Detect which cell encompasses the target text, then output its (X, Y) center coordinate. 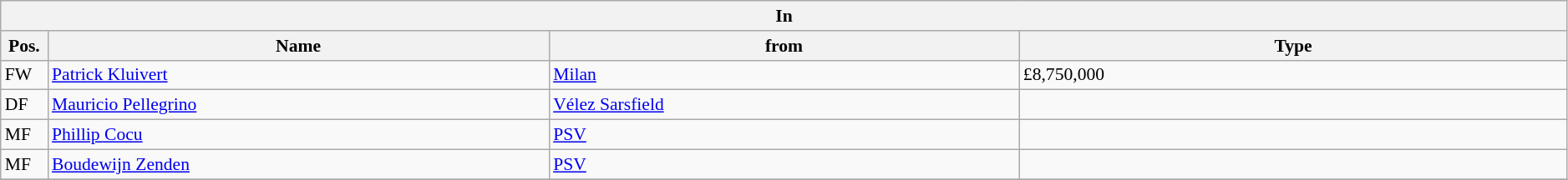
Boudewijn Zenden (298, 164)
£8,750,000 (1293, 75)
Phillip Cocu (298, 135)
from (784, 46)
DF (24, 105)
Milan (784, 75)
FW (24, 75)
Patrick Kluivert (298, 75)
Type (1293, 46)
In (784, 16)
Vélez Sarsfield (784, 105)
Pos. (24, 46)
Name (298, 46)
Mauricio Pellegrino (298, 105)
